Capture the cell that displays the provided text and extract its (x, y) central coordinate. 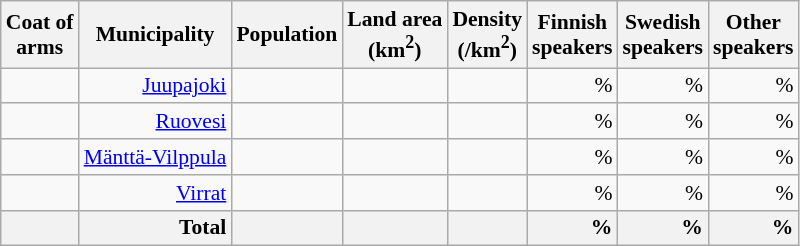
Ruovesi (156, 122)
Coat ofarms (40, 34)
Population (286, 34)
Density(/km2) (487, 34)
Mänttä-Vilppula (156, 157)
Finnishspeakers (572, 34)
Otherspeakers (753, 34)
Virrat (156, 193)
Municipality (156, 34)
Total (156, 228)
Land area(km2) (394, 34)
Juupajoki (156, 86)
Swedishspeakers (663, 34)
